Scan for the cell matching the given text and deliver its [x, y] coordinate at center. 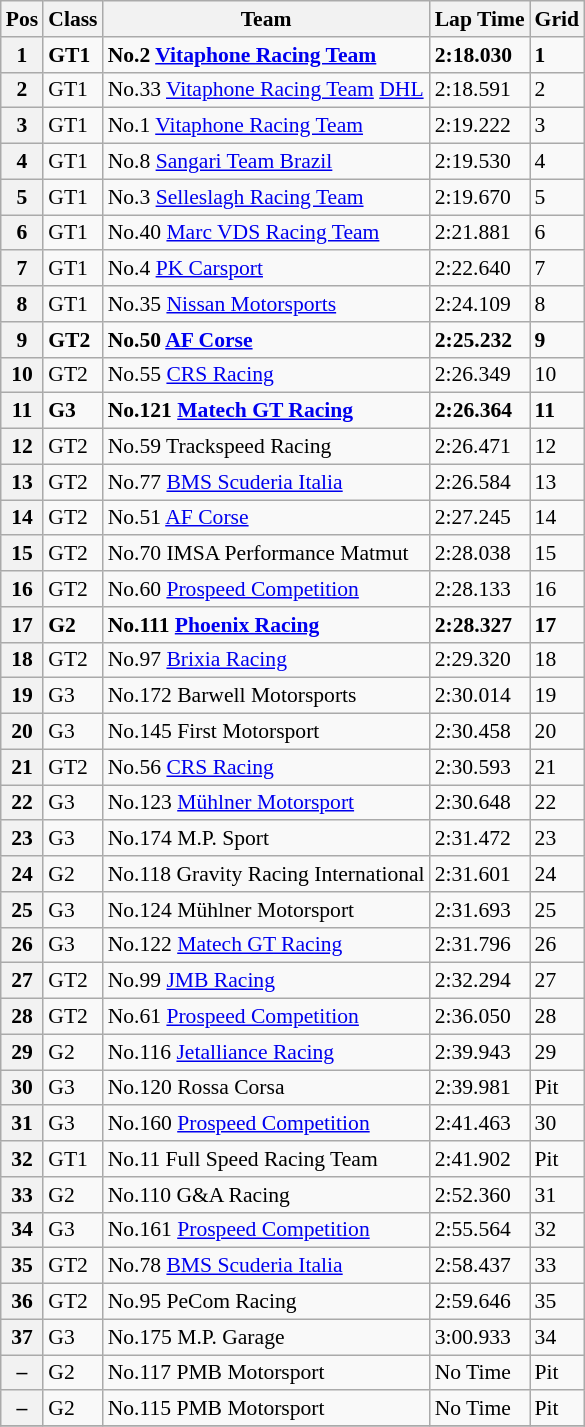
No.172 Barwell Motorsports [266, 696]
No.145 First Motorsport [266, 732]
2:25.232 [480, 340]
2:59.646 [480, 1302]
No.50 AF Corse [266, 340]
2:18.030 [480, 55]
No.174 M.P. Sport [266, 839]
No.161 Prospeed Competition [266, 1230]
2:18.591 [480, 90]
No.3 Selleslagh Racing Team [266, 197]
2:26.349 [480, 375]
No.60 Prospeed Competition [266, 589]
No.121 Matech GT Racing [266, 411]
2:26.364 [480, 411]
Class [72, 19]
2:26.471 [480, 447]
No.118 Gravity Racing International [266, 874]
2:24.109 [480, 304]
No.175 M.P. Garage [266, 1337]
No.160 Prospeed Competition [266, 1124]
2:28.133 [480, 589]
2:31.796 [480, 945]
2:41.463 [480, 1124]
2:52.360 [480, 1195]
36 [22, 1302]
Lap Time [480, 19]
No.55 CRS Racing [266, 375]
2:30.014 [480, 696]
No.1 Vitaphone Racing Team [266, 126]
2:36.050 [480, 1017]
No.116 Jetalliance Racing [266, 1052]
Team [266, 19]
No.4 PK Carsport [266, 269]
2:30.593 [480, 767]
2:39.981 [480, 1088]
No.77 BMS Scuderia Italia [266, 482]
No.95 PeCom Racing [266, 1302]
No.99 JMB Racing [266, 981]
No.70 IMSA Performance Matmut [266, 554]
No.35 Nissan Motorsports [266, 304]
2:31.472 [480, 839]
No.110 G&A Racing [266, 1195]
No.40 Marc VDS Racing Team [266, 233]
Grid [558, 19]
2:19.530 [480, 162]
No.115 PMB Motorsport [266, 1409]
2:19.222 [480, 126]
No.111 Phoenix Racing [266, 625]
2:28.327 [480, 625]
No.51 AF Corse [266, 518]
No.78 BMS Scuderia Italia [266, 1266]
2:30.648 [480, 803]
No.56 CRS Racing [266, 767]
Pos [22, 19]
No.11 Full Speed Racing Team [266, 1159]
2:21.881 [480, 233]
2:32.294 [480, 981]
No.124 Mühlner Motorsport [266, 910]
2:27.245 [480, 518]
2:58.437 [480, 1266]
2:41.902 [480, 1159]
2:29.320 [480, 660]
No.122 Matech GT Racing [266, 945]
No.2 Vitaphone Racing Team [266, 55]
3:00.933 [480, 1337]
No.59 Trackspeed Racing [266, 447]
No.61 Prospeed Competition [266, 1017]
2:31.601 [480, 874]
2:22.640 [480, 269]
2:19.670 [480, 197]
No.8 Sangari Team Brazil [266, 162]
2:26.584 [480, 482]
2:39.943 [480, 1052]
No.120 Rossa Corsa [266, 1088]
No.97 Brixia Racing [266, 660]
No.123 Mühlner Motorsport [266, 803]
2:55.564 [480, 1230]
37 [22, 1337]
No.33 Vitaphone Racing Team DHL [266, 90]
2:28.038 [480, 554]
2:31.693 [480, 910]
2:30.458 [480, 732]
No.117 PMB Motorsport [266, 1373]
